Determine the (X, Y) coordinate at the center of the cell enclosing the given text.  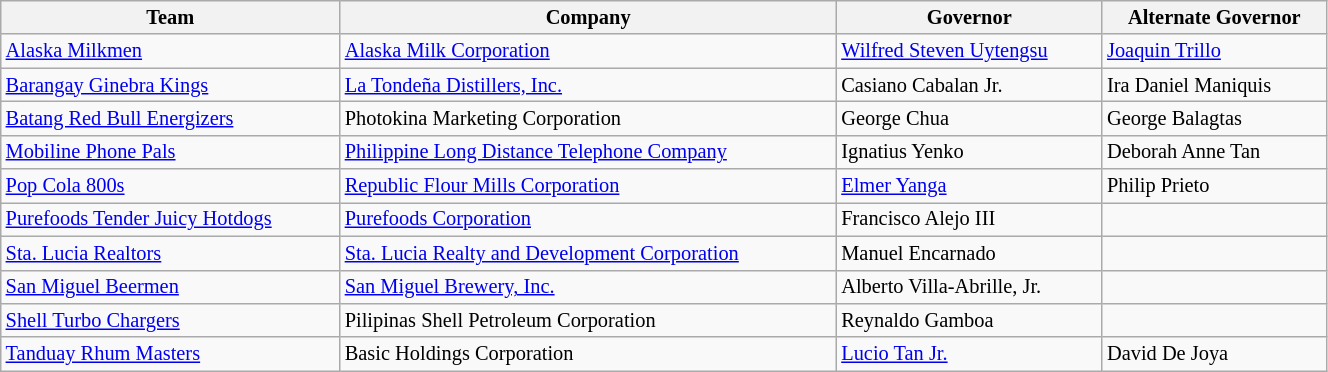
Philippine Long Distance Telephone Company (588, 152)
Wilfred Steven Uytengsu (969, 51)
San Miguel Brewery, Inc. (588, 287)
Barangay Ginebra Kings (170, 85)
Casiano Cabalan Jr. (969, 85)
Batang Red Bull Energizers (170, 118)
Alaska Milk Corporation (588, 51)
Alberto Villa-Abrille, Jr. (969, 287)
Company (588, 17)
Pop Cola 800s (170, 186)
Team (170, 17)
Basic Holdings Corporation (588, 354)
Manuel Encarnado (969, 253)
Alternate Governor (1214, 17)
Sta. Lucia Realty and Development Corporation (588, 253)
Ira Daniel Maniquis (1214, 85)
La Tondeña Distillers, Inc. (588, 85)
Mobiline Phone Pals (170, 152)
Sta. Lucia Realtors (170, 253)
Ignatius Yenko (969, 152)
Deborah Anne Tan (1214, 152)
George Chua (969, 118)
George Balagtas (1214, 118)
Purefoods Corporation (588, 219)
Republic Flour Mills Corporation (588, 186)
Philip Prieto (1214, 186)
Reynaldo Gamboa (969, 320)
Francisco Alejo III (969, 219)
Tanduay Rhum Masters (170, 354)
Elmer Yanga (969, 186)
Photokina Marketing Corporation (588, 118)
San Miguel Beermen (170, 287)
Shell Turbo Chargers (170, 320)
Alaska Milkmen (170, 51)
David De Joya (1214, 354)
Joaquin Trillo (1214, 51)
Lucio Tan Jr. (969, 354)
Pilipinas Shell Petroleum Corporation (588, 320)
Purefoods Tender Juicy Hotdogs (170, 219)
Governor (969, 17)
